Identify which cell holds the provided text, then report its (X, Y) central coordinate. 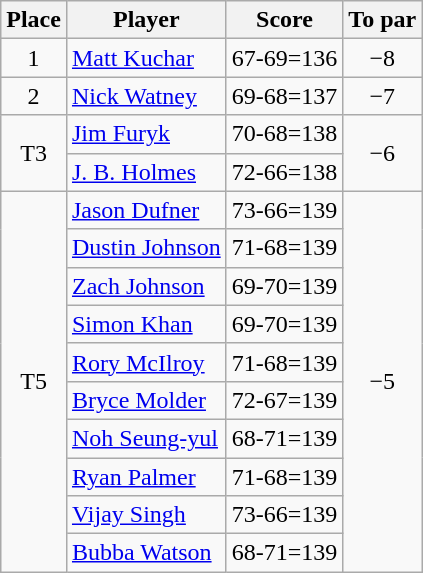
T5 (34, 382)
To par (382, 20)
Score (284, 20)
Ryan Palmer (146, 477)
69-68=137 (284, 96)
Jim Furyk (146, 134)
70-68=138 (284, 134)
Bryce Molder (146, 400)
Place (34, 20)
Rory McIlroy (146, 362)
2 (34, 96)
−8 (382, 58)
J. B. Holmes (146, 172)
72-66=138 (284, 172)
Dustin Johnson (146, 248)
72-67=139 (284, 400)
Nick Watney (146, 96)
Vijay Singh (146, 515)
67-69=136 (284, 58)
Noh Seung-yul (146, 438)
Matt Kuchar (146, 58)
Simon Khan (146, 324)
T3 (34, 153)
−6 (382, 153)
Zach Johnson (146, 286)
Player (146, 20)
1 (34, 58)
−5 (382, 382)
−7 (382, 96)
Bubba Watson (146, 553)
Jason Dufner (146, 210)
